For the text-containing cell, return its midpoint in (X, Y) coordinate format. 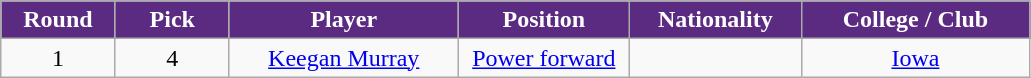
Player (344, 20)
Position (544, 20)
Keegan Murray (344, 58)
Power forward (544, 58)
College / Club (916, 20)
Pick (172, 20)
Round (58, 20)
4 (172, 58)
Nationality (716, 20)
Iowa (916, 58)
1 (58, 58)
